For the text-containing cell, return its midpoint in (x, y) coordinate format. 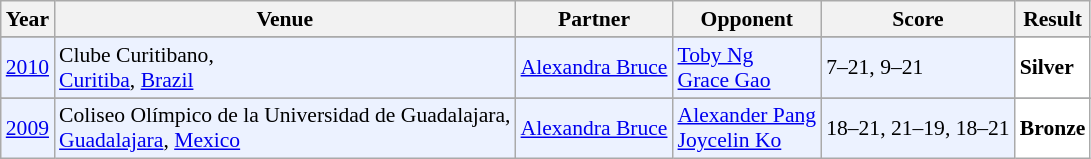
Toby Ng Grace Gao (748, 68)
Opponent (748, 19)
Result (1053, 19)
Alexander Pang Joycelin Ko (748, 128)
7–21, 9–21 (918, 68)
Partner (594, 19)
2010 (28, 68)
2009 (28, 128)
Venue (285, 19)
Clube Curitibano,Curitiba, Brazil (285, 68)
Score (918, 19)
Bronze (1053, 128)
18–21, 21–19, 18–21 (918, 128)
Coliseo Olímpico de la Universidad de Guadalajara,Guadalajara, Mexico (285, 128)
Year (28, 19)
Silver (1053, 68)
